Provide the (x, y) coordinate of the cell's center where the given text is located.  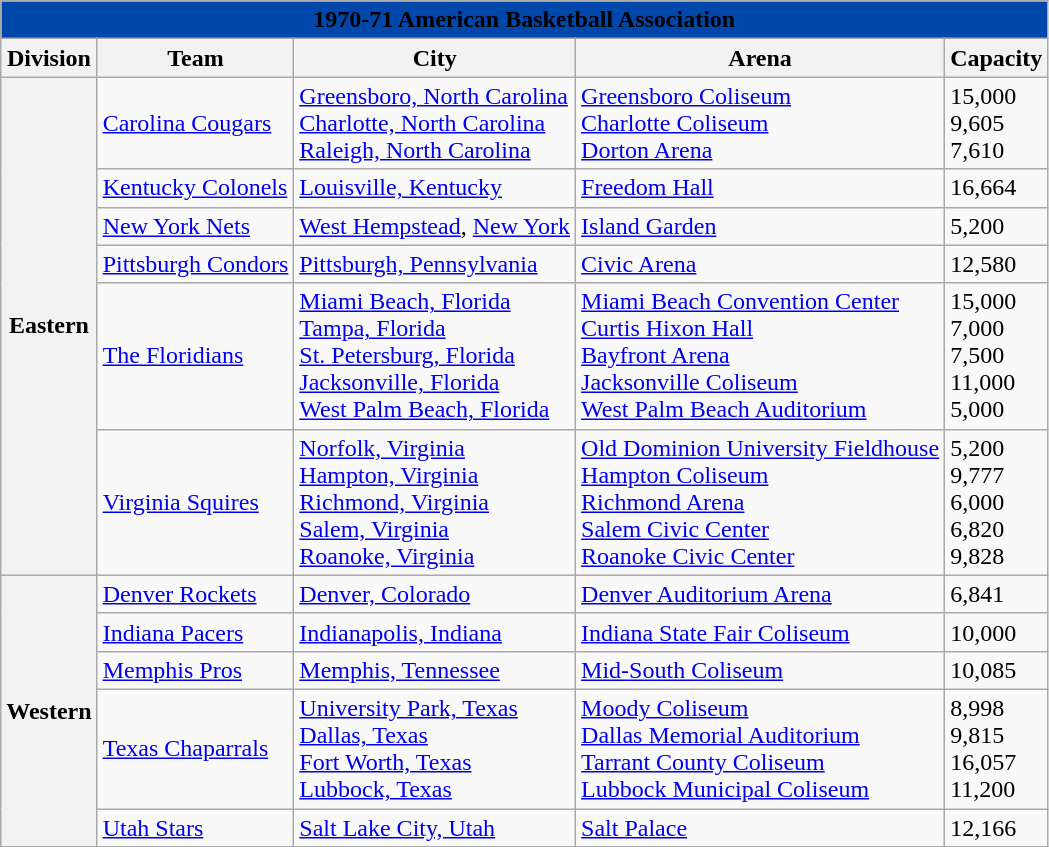
Miami Beach Convention Center Curtis Hixon Hall Bayfront Arena Jacksonville Coliseum West Palm Beach Auditorium (760, 356)
Kentucky Colonels (196, 188)
University Park, Texas Dallas, Texas Fort Worth, Texas Lubbock, Texas (435, 748)
Freedom Hall (760, 188)
Denver Rockets (196, 594)
5,200 (996, 226)
Arena (760, 58)
Virginia Squires (196, 502)
10,000 (996, 632)
Denver Auditorium Arena (760, 594)
Pittsburgh, Pennsylvania (435, 264)
Old Dominion University Fieldhouse Hampton Coliseum Richmond Arena Salem Civic Center Roanoke Civic Center (760, 502)
Indianapolis, Indiana (435, 632)
5,200 9,777 6,000 6,820 9,828 (996, 502)
Carolina Cougars (196, 123)
Division (49, 58)
Salt Lake City, Utah (435, 827)
New York Nets (196, 226)
Civic Arena (760, 264)
Salt Palace (760, 827)
City (435, 58)
15,000 7,000 7,500 11,000 5,000 (996, 356)
Miami Beach, Florida Tampa, Florida St. Petersburg, Florida Jacksonville, Florida West Palm Beach, Florida (435, 356)
Utah Stars (196, 827)
1970-71 American Basketball Association (524, 20)
10,085 (996, 670)
Indiana Pacers (196, 632)
Greensboro Coliseum Charlotte Coliseum Dorton Arena (760, 123)
Indiana State Fair Coliseum (760, 632)
Eastern (49, 326)
Memphis Pros (196, 670)
Team (196, 58)
8,998 9,815 16,057 11,200 (996, 748)
Memphis, Tennessee (435, 670)
The Floridians (196, 356)
Greensboro, North Carolina Charlotte, North Carolina Raleigh, North Carolina (435, 123)
Texas Chaparrals (196, 748)
12,166 (996, 827)
Louisville, Kentucky (435, 188)
6,841 (996, 594)
Pittsburgh Condors (196, 264)
12,580 (996, 264)
Western (49, 710)
16,664 (996, 188)
15,000 9,605 7,610 (996, 123)
Island Garden (760, 226)
Denver, Colorado (435, 594)
Norfolk, Virginia Hampton, Virginia Richmond, Virginia Salem, Virginia Roanoke, Virginia (435, 502)
Capacity (996, 58)
West Hempstead, New York (435, 226)
Moody Coliseum Dallas Memorial Auditorium Tarrant County Coliseum Lubbock Municipal Coliseum (760, 748)
Mid-South Coliseum (760, 670)
